From the cell containing the given text, extract its center point as [X, Y] coordinate. 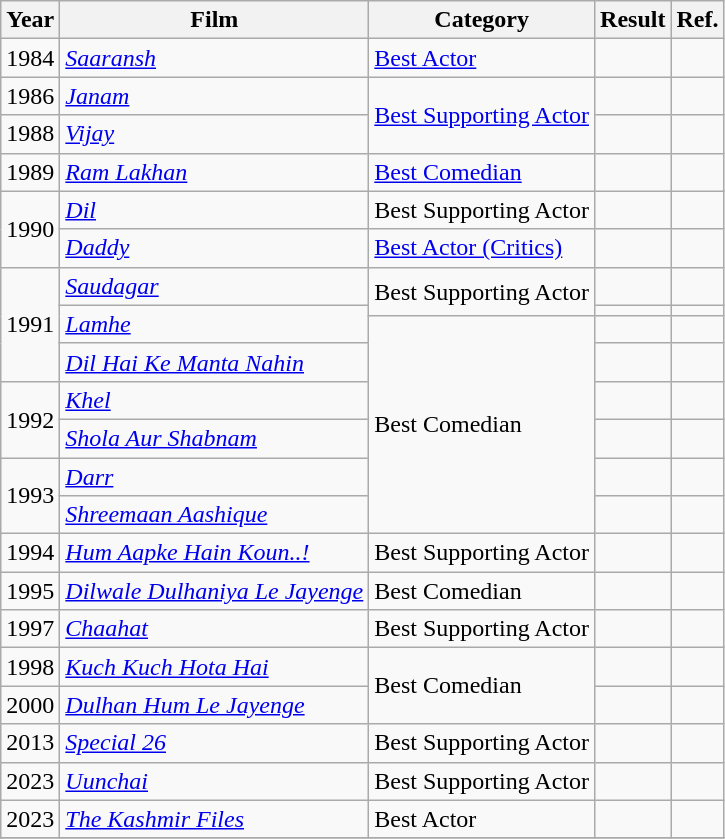
Dil [214, 210]
1991 [30, 324]
Dilwale Dulhaniya Le Jayenge [214, 591]
Category [482, 20]
Lamhe [214, 324]
Ref. [698, 20]
Saudagar [214, 286]
1988 [30, 134]
1984 [30, 58]
Ram Lakhan [214, 172]
2013 [30, 743]
Daddy [214, 248]
Dil Hai Ke Manta Nahin [214, 362]
Shreemaan Aashique [214, 515]
Khel [214, 400]
Year [30, 20]
1989 [30, 172]
1994 [30, 553]
Chaahat [214, 629]
Shola Aur Shabnam [214, 438]
Result [633, 20]
Uunchai [214, 781]
Vijay [214, 134]
Dulhan Hum Le Jayenge [214, 705]
Special 26 [214, 743]
1986 [30, 96]
Film [214, 20]
1992 [30, 419]
1998 [30, 667]
Janam [214, 96]
2000 [30, 705]
Best Actor (Critics) [482, 248]
Darr [214, 477]
Saaransh [214, 58]
1995 [30, 591]
1990 [30, 229]
Hum Aapke Hain Koun..! [214, 553]
Kuch Kuch Hota Hai [214, 667]
The Kashmir Files [214, 819]
1993 [30, 496]
1997 [30, 629]
